Detect which cell encompasses the target text, then output its (x, y) center coordinate. 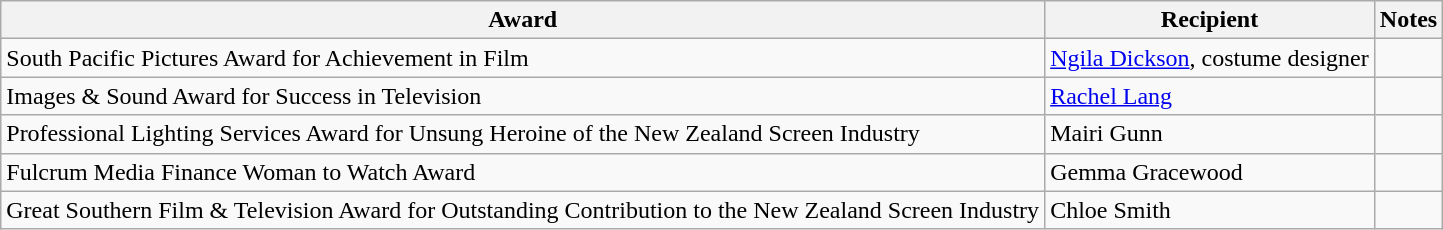
Rachel Lang (1210, 96)
Gemma Gracewood (1210, 172)
Mairi Gunn (1210, 134)
Chloe Smith (1210, 210)
Notes (1408, 20)
Award (523, 20)
Professional Lighting Services Award for Unsung Heroine of the New Zealand Screen Industry (523, 134)
South Pacific Pictures Award for Achievement in Film (523, 58)
Images & Sound Award for Success in Television (523, 96)
Recipient (1210, 20)
Fulcrum Media Finance Woman to Watch Award (523, 172)
Great Southern Film & Television Award for Outstanding Contribution to the New Zealand Screen Industry (523, 210)
Ngila Dickson, costume designer (1210, 58)
